Scan for the cell matching the given text and deliver its [x, y] coordinate at center. 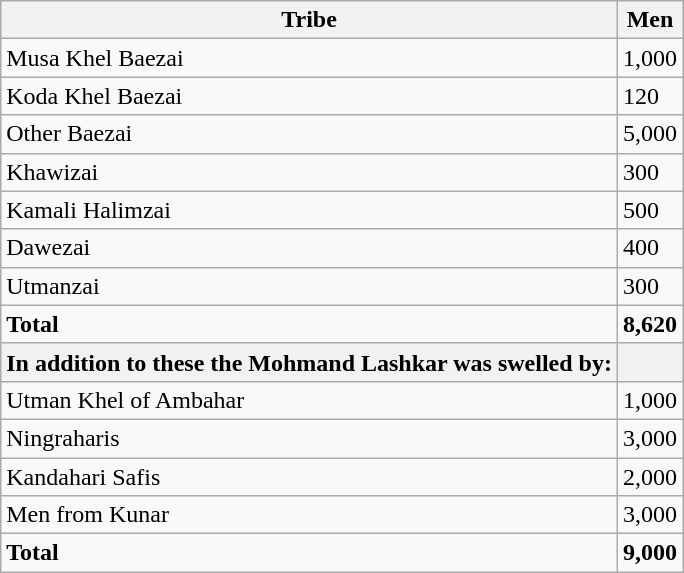
Tribe [310, 20]
5,000 [650, 134]
Kamali Halimzai [310, 210]
Utman Khel of Ambahar [310, 400]
400 [650, 248]
Men from Kunar [310, 515]
Men [650, 20]
8,620 [650, 324]
9,000 [650, 553]
In addition to these the Mohmand Lashkar was swelled by: [310, 362]
Other Baezai [310, 134]
Khawizai [310, 172]
Utmanzai [310, 286]
120 [650, 96]
2,000 [650, 477]
Kandahari Safis [310, 477]
Musa Khel Baezai [310, 58]
Koda Khel Baezai [310, 96]
500 [650, 210]
Ningraharis [310, 438]
Dawezai [310, 248]
